Find where the given text appears and provide that cell's center as [X, Y] coordinate. 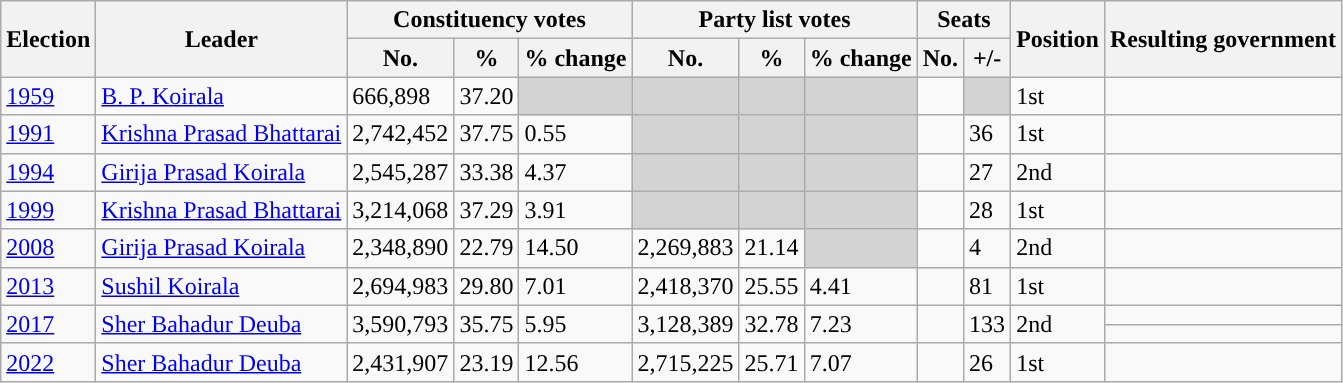
14.50 [576, 248]
666,898 [400, 96]
5.95 [576, 324]
2,545,287 [400, 172]
3,214,068 [400, 210]
36 [988, 134]
25.55 [772, 286]
12.56 [576, 362]
23.19 [486, 362]
3.91 [576, 210]
Position [1058, 39]
1991 [48, 134]
2,694,983 [400, 286]
29.80 [486, 286]
2,418,370 [686, 286]
37.75 [486, 134]
27 [988, 172]
1959 [48, 96]
Constituency votes [490, 20]
B. P. Koirala [222, 96]
7.01 [576, 286]
Resulting government [1222, 39]
3,128,389 [686, 324]
81 [988, 286]
2017 [48, 324]
37.29 [486, 210]
4.37 [576, 172]
25.71 [772, 362]
0.55 [576, 134]
35.75 [486, 324]
+/- [988, 58]
2,269,883 [686, 248]
4.41 [860, 286]
133 [988, 324]
Party list votes [774, 20]
2,348,890 [400, 248]
2008 [48, 248]
Leader [222, 39]
1999 [48, 210]
26 [988, 362]
4 [988, 248]
2,715,225 [686, 362]
7.23 [860, 324]
21.14 [772, 248]
1994 [48, 172]
2,742,452 [400, 134]
37.20 [486, 96]
28 [988, 210]
2,431,907 [400, 362]
32.78 [772, 324]
3,590,793 [400, 324]
7.07 [860, 362]
Seats [964, 20]
Sushil Koirala [222, 286]
Election [48, 39]
22.79 [486, 248]
33.38 [486, 172]
2013 [48, 286]
2022 [48, 362]
